For the text-containing cell, return its midpoint in (X, Y) coordinate format. 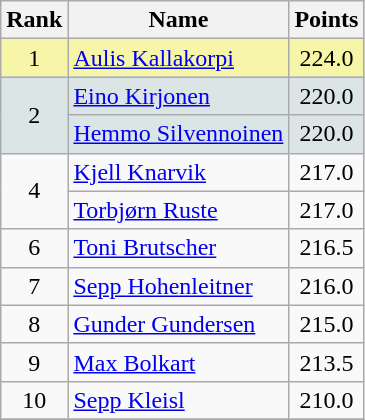
213.5 (326, 362)
1 (34, 58)
Hemmo Silvennoinen (178, 134)
Max Bolkart (178, 362)
4 (34, 191)
Gunder Gundersen (178, 324)
215.0 (326, 324)
Eino Kirjonen (178, 96)
Toni Brutscher (178, 248)
Name (178, 20)
Aulis Kallakorpi (178, 58)
216.0 (326, 286)
Torbjørn Ruste (178, 210)
Rank (34, 20)
8 (34, 324)
9 (34, 362)
Sepp Kleisl (178, 400)
210.0 (326, 400)
Sepp Hohenleitner (178, 286)
7 (34, 286)
224.0 (326, 58)
216.5 (326, 248)
6 (34, 248)
Points (326, 20)
Kjell Knarvik (178, 172)
2 (34, 115)
10 (34, 400)
